Capture the cell that displays the provided text and extract its [X, Y] central coordinate. 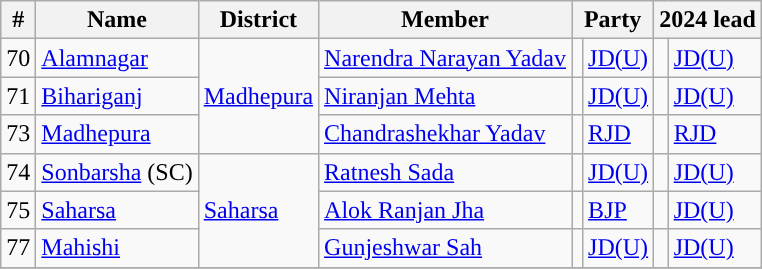
Narendra Narayan Yadav [446, 58]
Mahishi [117, 248]
Party [613, 20]
75 [18, 210]
Bihariganj [117, 96]
Member [446, 20]
73 [18, 134]
Name [117, 20]
74 [18, 172]
Chandrashekhar Yadav [446, 134]
District [258, 20]
Gunjeshwar Sah [446, 248]
Alamnagar [117, 58]
# [18, 20]
Niranjan Mehta [446, 96]
Ratnesh Sada [446, 172]
Sonbarsha (SC) [117, 172]
71 [18, 96]
70 [18, 58]
77 [18, 248]
2024 lead [708, 20]
Alok Ranjan Jha [446, 210]
BJP [618, 210]
